Find where the given text appears and provide that cell's center as [X, Y] coordinate. 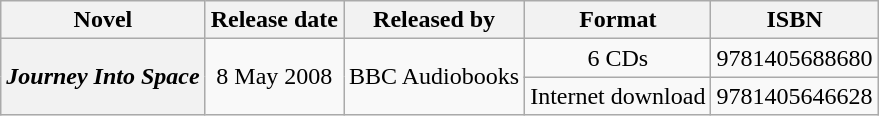
8 May 2008 [274, 77]
6 CDs [618, 58]
Internet download [618, 96]
ISBN [794, 20]
Journey Into Space [103, 77]
Release date [274, 20]
Released by [434, 20]
BBC Audiobooks [434, 77]
9781405646628 [794, 96]
Novel [103, 20]
9781405688680 [794, 58]
Format [618, 20]
